Search for the cell housing the specified text and yield its (X, Y) center coordinate. 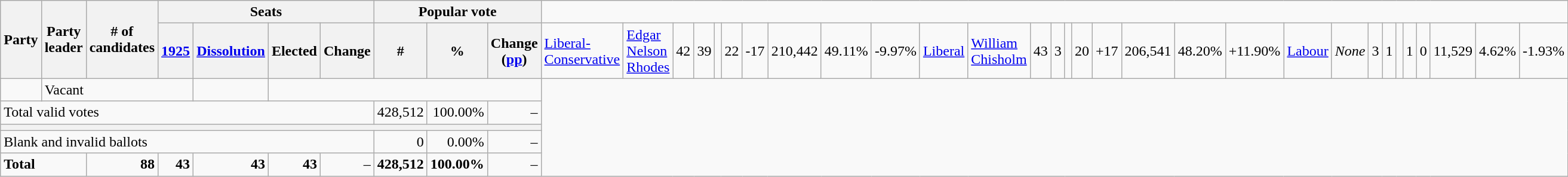
Change (347, 51)
4.62% (1498, 51)
Vacant (117, 90)
Change (pp) (514, 51)
11,529 (1453, 51)
% (457, 51)
None (1350, 51)
Liberal-Conservative (582, 51)
88 (122, 164)
Seats (266, 12)
Edgar Nelson Rhodes (648, 51)
210,442 (794, 51)
39 (705, 51)
42 (683, 51)
Liberal (943, 51)
+17 (1107, 51)
22 (732, 51)
206,541 (1148, 51)
-9.97% (896, 51)
William Chisholm (999, 51)
Party (21, 39)
Blank and invalid ballots (187, 142)
Party leader (63, 39)
# (400, 51)
Total valid votes (187, 112)
# ofcandidates (122, 39)
48.20% (1200, 51)
1925 (176, 51)
Labour (1308, 51)
Popular vote (457, 12)
0.00% (457, 142)
-1.93% (1544, 51)
20 (1082, 51)
+11.90% (1255, 51)
-17 (755, 51)
Dissolution (231, 51)
Total (43, 164)
Elected (294, 51)
49.11% (846, 51)
